From the cell containing the given text, extract its center point as [X, Y] coordinate. 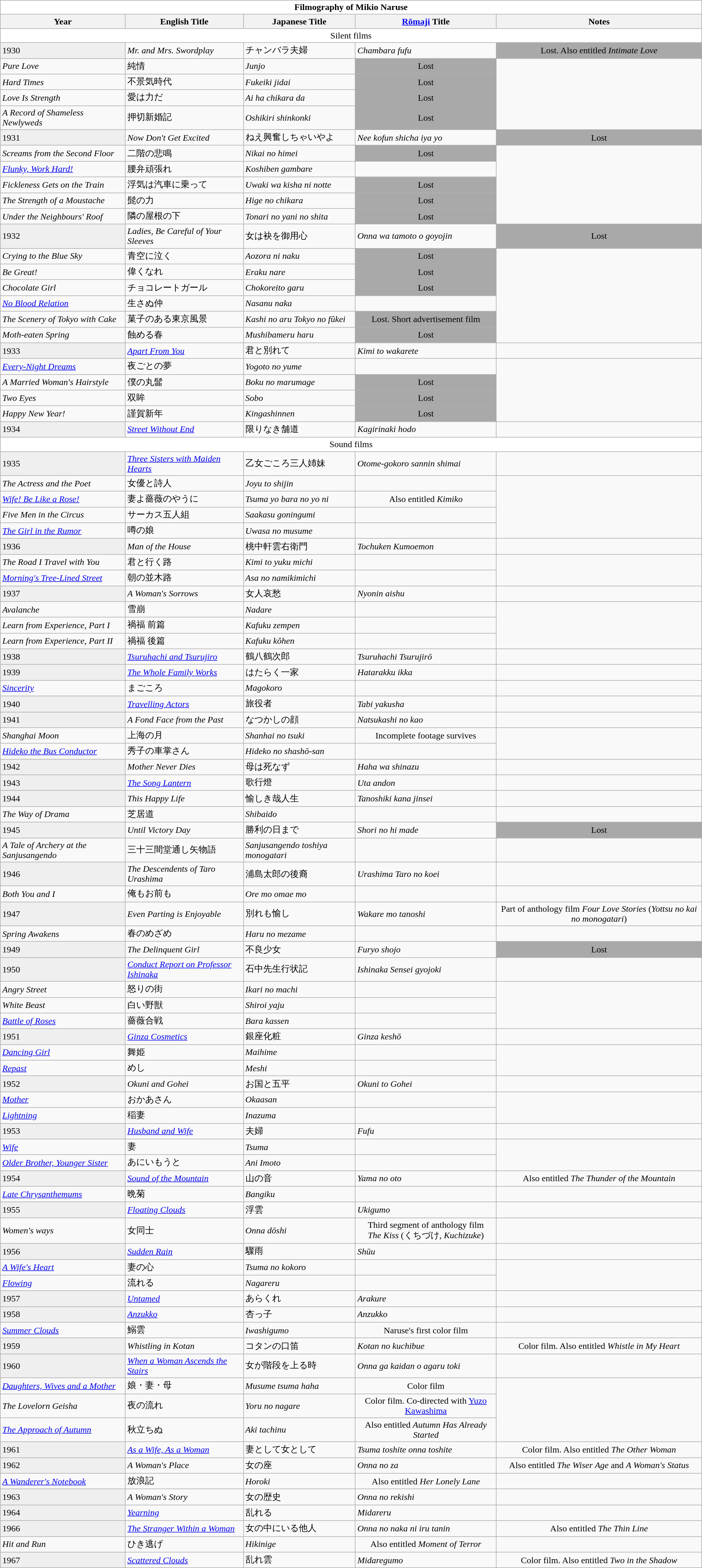
Haha wa shinazu [426, 767]
1964 [63, 1512]
夜の流れ [184, 1406]
Eraku nare [299, 272]
偉くなれ [184, 272]
髭の力 [184, 201]
お国と五平 [299, 1084]
Saakasu goningumi [299, 515]
Fickleness Gets on the Train [63, 185]
Moth-eaten Spring [63, 335]
Oshikiri shinkonki [299, 118]
Nasanu naka [299, 304]
浦島太郎の後裔 [299, 874]
僕の丸髷 [184, 382]
1945 [63, 830]
Maihime [299, 1053]
驟雨 [299, 1251]
三十三間堂通し矢物語 [184, 850]
Meshi [299, 1068]
Conduct Report on Professor Ishinaka [184, 969]
Mr. and Mrs. Swordplay [184, 50]
1949 [63, 950]
1967 [63, 1560]
純情 [184, 67]
Iwashigumo [299, 1330]
Screams from the Second Floor [63, 153]
愛は力だ [184, 98]
Bara kassen [299, 1021]
Junjo [299, 67]
コタンの口笛 [299, 1346]
Filmography of Mikio Naruse [351, 7]
1958 [63, 1315]
Under the Neighbours' Roof [63, 216]
Naruse's first color film [426, 1330]
怒りの街 [184, 989]
君と行く路 [184, 562]
女人哀愁 [299, 594]
1932 [63, 236]
Ukigumo [426, 1210]
Street Without End [184, 429]
1961 [63, 1450]
1942 [63, 767]
二階の悲鳴 [184, 153]
Nagareru [299, 1283]
Haru no mezame [299, 934]
1954 [63, 1179]
Ai ha chikara da [299, 98]
1966 [63, 1529]
双眸 [184, 398]
Kagirinaki hodo [426, 429]
Japanese Title [299, 21]
乙女ごころ三人姉妹 [299, 463]
夫婦 [299, 1131]
おかあさん [184, 1099]
あらくれ [299, 1299]
A Woman's Place [184, 1466]
石中先生行状記 [299, 969]
Color film. Co-directed with Yuzo Kawashima [426, 1406]
Ore mo omae mo [299, 894]
Silent films [351, 36]
Arakure [426, 1299]
はたらく一家 [299, 672]
A Wife's Heart [63, 1267]
Hatarakku ikka [426, 672]
The Whole Family Works [184, 672]
1952 [63, 1084]
Kimi to wakarete [426, 351]
Furyo shojo [426, 950]
English Title [184, 21]
1955 [63, 1210]
Tsuma no kokoro [299, 1267]
チャンバラ夫婦 [299, 50]
Fukeiki jidai [299, 82]
鰯雲 [184, 1330]
Aki tachinu [299, 1430]
Sincerity [63, 688]
1940 [63, 704]
Sanjusangendo toshiya monogatari [299, 850]
Mushibameru haru [299, 335]
Husband and Wife [184, 1131]
No Blood Relation [63, 304]
Boku no marumage [299, 382]
Man of the House [184, 546]
娘・妻・母 [184, 1386]
不良少女 [299, 950]
Shanghai Moon [63, 736]
Wakare mo tanoshi [426, 914]
腰弁頑張れ [184, 169]
Ladies, Be Careful of Your Sleeves [184, 236]
ひき逃げ [184, 1544]
Nikai no himei [299, 153]
Sobo [299, 398]
Uwasa no musume [299, 531]
Onna no naka ni iru tanin [426, 1529]
Also entitled Her Lonely Lane [426, 1481]
Sound of the Mountain [184, 1179]
1959 [63, 1346]
薔薇合戦 [184, 1021]
1963 [63, 1497]
Apart From You [184, 351]
Yogoto no yume [299, 366]
The Scenery of Tokyo with Cake [63, 319]
押切新婚記 [184, 118]
限りなき舗道 [299, 429]
Kingashinnen [299, 414]
Tanoshiki kana jinsei [426, 799]
Shibaido [299, 814]
Nyonin aishu [426, 594]
The Descendents of Taro Urashima [184, 874]
浮気は汽車に乗って [184, 185]
Natsukashi no kao [426, 720]
Tochuken Kumoemon [426, 546]
妻の心 [184, 1267]
A Tale of Archery at the Sanjusangendo [63, 850]
Urashima Taro no koei [426, 874]
愉しき哉人生 [299, 799]
Inazuma [299, 1116]
Ginza keshō [426, 1036]
Bangiku [299, 1194]
噂の娘 [184, 531]
Aozora ni naku [299, 256]
謹賀新年 [184, 414]
Hit and Run [63, 1544]
蝕める春 [184, 335]
Uta andon [426, 783]
Shori no hi made [426, 830]
Avalanche [63, 609]
君と別れて [299, 351]
Midareru [426, 1512]
1936 [63, 546]
Shūu [426, 1251]
秀子の車掌さん [184, 751]
1956 [63, 1251]
Ishinaka Sensei gyojoki [426, 969]
Musume tsuma haha [299, 1386]
1941 [63, 720]
Untamed [184, 1299]
Yama no oto [426, 1179]
Otome-gokoro sannin shimai [426, 463]
Angry Street [63, 989]
Hard Times [63, 82]
A Fond Face from the Past [184, 720]
Nadare [299, 609]
妻 [184, 1147]
When a Woman Ascends the Stairs [184, 1366]
Kimi to yuku michi [299, 562]
チョコレートガール [184, 288]
The Lovelorn Geisha [63, 1406]
Lost. Also entitled Intimate Love [599, 50]
Hideko no shashō-san [299, 751]
1953 [63, 1131]
1962 [63, 1466]
Happy New Year! [63, 414]
Hikinige [299, 1544]
Whistling in Kotan [184, 1346]
Tsuma [299, 1147]
旅役者 [299, 704]
1935 [63, 463]
Wife [63, 1147]
放浪記 [184, 1481]
White Beast [63, 1005]
Late Chrysanthemums [63, 1194]
Also entitled Moment of Terror [426, 1544]
Color film. Also entitled Whistle in My Heart [599, 1346]
Daughters, Wives and a Mother [63, 1386]
1951 [63, 1036]
Nee kofun shicha iya yo [426, 138]
1947 [63, 914]
女の座 [299, 1466]
1943 [63, 783]
Yearning [184, 1512]
乱れ雲 [299, 1560]
女優と詩人 [184, 483]
Also entitled Kimiko [426, 499]
舞姫 [184, 1053]
山の音 [299, 1179]
Magokoro [299, 688]
Lightning [63, 1116]
Sudden Rain [184, 1251]
A Wanderer's Notebook [63, 1481]
Tonari no yani no shita [299, 216]
Also entitled The Wiser Age and A Woman's Status [599, 1466]
青空に泣く [184, 256]
1946 [63, 874]
Mother [63, 1099]
The Approach of Autumn [63, 1430]
なつかしの顔 [299, 720]
別れも愉し [299, 914]
The Way of Drama [63, 814]
Kotan no kuchibue [426, 1346]
1931 [63, 138]
1939 [63, 672]
白い野獣 [184, 1005]
A Woman's Sorrows [184, 594]
Older Brother, Younger Sister [63, 1163]
Uwaki wa kisha ni notte [299, 185]
Spring Awakens [63, 934]
Even Parting is Enjoyable [184, 914]
The Girl in the Rumor [63, 531]
稲妻 [184, 1116]
雪崩 [184, 609]
The Actress and the Poet [63, 483]
Tsuruhachi Tsurujirō [426, 657]
Tabi yakusha [426, 704]
1957 [63, 1299]
Koshiben gambare [299, 169]
The Road I Travel with You [63, 562]
Chocolate Girl [63, 288]
Chokoreito garu [299, 288]
Kafuku kôhen [299, 641]
Color film. Also entitled Two in the Shadow [599, 1560]
隣の屋根の下 [184, 216]
Midaregumo [426, 1560]
Floating Clouds [184, 1210]
Travelling Actors [184, 704]
妻よ薔薇のやうに [184, 499]
生さぬ仲 [184, 304]
Kashi no aru Tokyo no fûkei [299, 319]
1930 [63, 50]
Hideko the Bus Conductor [63, 751]
Now Don't Get Excited [184, 138]
Rōmaji Title [426, 21]
禍福 後篇 [184, 641]
Tsuma yo bara no yo ni [299, 499]
Tsuruhachi and Tsurujiro [184, 657]
鶴八鶴次郎 [299, 657]
Also entitled The Thin Line [599, 1529]
女の中にいる他人 [299, 1529]
春のめざめ [184, 934]
1933 [63, 351]
Onna no rekishi [426, 1497]
上海の月 [184, 736]
Part of anthology film Four Love Stories (Yottsu no kai no monogatari) [599, 914]
Every-Night Dreams [63, 366]
Color film [426, 1386]
朝の並木路 [184, 578]
Okuni and Gohei [184, 1084]
Love Is Strength [63, 98]
Two Eyes [63, 398]
Repast [63, 1068]
Color film. Also entitled The Other Woman [599, 1450]
Onna dōshi [299, 1231]
1938 [63, 657]
Year [63, 21]
Notes [599, 21]
まごころ [184, 688]
Learn from Experience, Part II [63, 641]
1934 [63, 429]
Fufu [426, 1131]
Kafuku zempen [299, 626]
Morning's Tree-Lined Street [63, 578]
Five Men in the Circus [63, 515]
妻として女として [299, 1450]
禍福 前篇 [184, 626]
Wife! Be Like a Rose! [63, 499]
Also entitled The Thunder of the Mountain [599, 1179]
Dancing Girl [63, 1053]
Horoki [299, 1481]
女の歴史 [299, 1497]
The Song Lantern [184, 783]
Flowing [63, 1283]
Summer Clouds [63, 1330]
1950 [63, 969]
Flunky, Work Hard! [63, 169]
杏っ子 [299, 1315]
Learn from Experience, Part I [63, 626]
Ginza Cosmetics [184, 1036]
1937 [63, 594]
桃中軒雲右衛門 [299, 546]
歌行燈 [299, 783]
The Stranger Within a Woman [184, 1529]
The Delinquent Girl [184, 950]
Incomplete footage survives [426, 736]
女が階段を上る時 [299, 1366]
Shiroi yaju [299, 1005]
Onna no za [426, 1466]
Yoru no nagare [299, 1406]
As a Wife, As a Woman [184, 1450]
女は袂を御用心 [299, 236]
Tsuma toshite onna toshite [426, 1450]
めし [184, 1068]
菓子のある東京風景 [184, 319]
Okaasan [299, 1099]
A Married Woman's Hairstyle [63, 382]
Third segment of anthology filmThe Kiss (くちづけ, Kuchizuke) [426, 1231]
夜ごとの夢 [184, 366]
Shanhai no tsuki [299, 736]
Both You and I [63, 894]
Crying to the Blue Sky [63, 256]
Lost. Short advertisement film [426, 319]
Onna wa tamoto o goyojin [426, 236]
1960 [63, 1366]
Also entitled Autumn Has Already Started [426, 1430]
Until Victory Day [184, 830]
Asa no namikimichi [299, 578]
Hige no chikara [299, 201]
A Woman's Story [184, 1497]
流れる [184, 1283]
乱れる [299, 1512]
芝居道 [184, 814]
あにいもうと [184, 1163]
秋立ちぬ [184, 1430]
Three Sisters with Maiden Hearts [184, 463]
Women's ways [63, 1231]
Ani Imoto [299, 1163]
不景気時代 [184, 82]
Chambara fufu [426, 50]
1944 [63, 799]
Okuni to Gohei [426, 1084]
The Strength of a Moustache [63, 201]
Sound films [351, 444]
Be Great! [63, 272]
A Record of Shameless Newlyweds [63, 118]
サーカス五人組 [184, 515]
This Happy Life [184, 799]
Battle of Roses [63, 1021]
女同士 [184, 1231]
Mother Never Dies [184, 767]
晩菊 [184, 1194]
俺もお前も [184, 894]
母は死なず [299, 767]
Pure Love [63, 67]
銀座化粧 [299, 1036]
ねえ興奮しちゃいやよ [299, 138]
Joyu to shijin [299, 483]
Ikari no machi [299, 989]
Scattered Clouds [184, 1560]
浮雲 [299, 1210]
勝利の日まで [299, 830]
Onna ga kaidan o agaru toki [426, 1366]
